Find where the given text appears and provide that cell's center as [X, Y] coordinate. 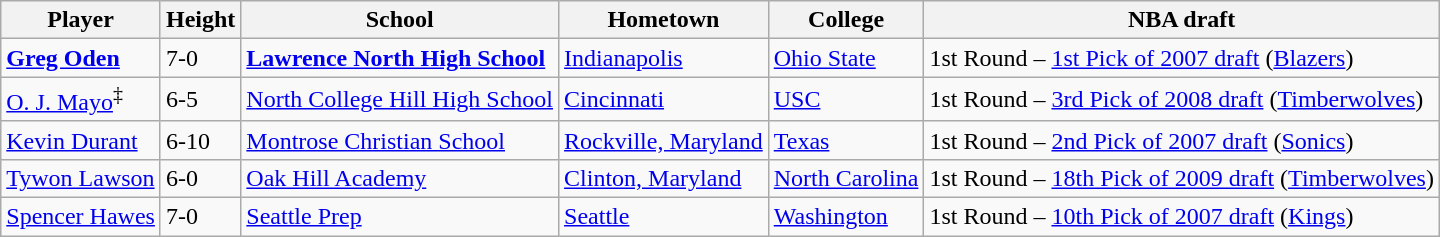
Seattle [664, 217]
1st Round – 18th Pick of 2009 draft (Timberwolves) [1182, 178]
1st Round – 10th Pick of 2007 draft (Kings) [1182, 217]
Montrose Christian School [400, 140]
Clinton, Maryland [664, 178]
Ohio State [846, 58]
Cincinnati [664, 100]
Rockville, Maryland [664, 140]
Texas [846, 140]
North Carolina [846, 178]
Indianapolis [664, 58]
Kevin Durant [81, 140]
Lawrence North High School [400, 58]
6-0 [200, 178]
1st Round – 1st Pick of 2007 draft (Blazers) [1182, 58]
1st Round – 3rd Pick of 2008 draft (Timberwolves) [1182, 100]
Washington [846, 217]
6-10 [200, 140]
Player [81, 20]
Seattle Prep [400, 217]
College [846, 20]
USC [846, 100]
Spencer Hawes [81, 217]
O. J. Mayo‡ [81, 100]
Tywon Lawson [81, 178]
6-5 [200, 100]
Hometown [664, 20]
Height [200, 20]
1st Round – 2nd Pick of 2007 draft (Sonics) [1182, 140]
Oak Hill Academy [400, 178]
Greg Oden [81, 58]
NBA draft [1182, 20]
School [400, 20]
North College Hill High School [400, 100]
